Find where the given text appears and provide that cell's center as [x, y] coordinate. 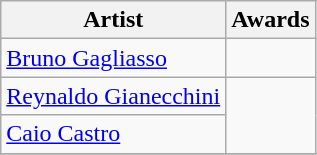
Bruno Gagliasso [114, 58]
Artist [114, 20]
Awards [270, 20]
Caio Castro [114, 134]
Reynaldo Gianecchini [114, 96]
